Provide the (x, y) coordinate of the cell's center where the given text is located.  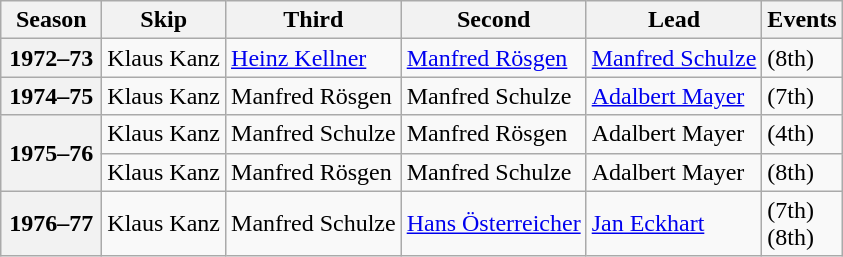
(7th) (8th) (802, 224)
1972–73 (52, 58)
(7th) (802, 96)
Skip (164, 20)
1975–76 (52, 153)
1976–77 (52, 224)
Third (314, 20)
Jan Eckhart (674, 224)
Season (52, 20)
Events (802, 20)
Lead (674, 20)
Hans Österreicher (494, 224)
(4th) (802, 134)
Second (494, 20)
Heinz Kellner (314, 58)
1974–75 (52, 96)
